Return the [x, y] coordinate for the center point of the cell that contains the specified text.  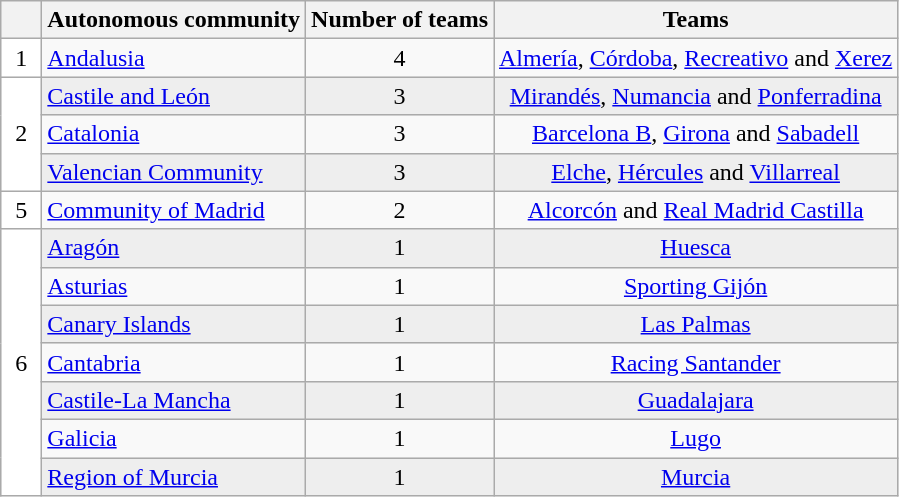
Aragón [174, 248]
Andalusia [174, 58]
Castile and León [174, 96]
4 [400, 58]
Number of teams [400, 20]
5 [22, 210]
Mirandés, Numancia and Ponferradina [696, 96]
Community of Madrid [174, 210]
Guadalajara [696, 400]
Elche, Hércules and Villarreal [696, 172]
Racing Santander [696, 362]
Almería, Córdoba, Recreativo and Xerez [696, 58]
Catalonia [174, 134]
Castile-La Mancha [174, 400]
Galicia [174, 438]
6 [22, 362]
Barcelona B, Girona and Sabadell [696, 134]
Sporting Gijón [696, 286]
Las Palmas [696, 324]
Alcorcón and Real Madrid Castilla [696, 210]
Asturias [174, 286]
Autonomous community [174, 20]
Canary Islands [174, 324]
Lugo [696, 438]
Valencian Community [174, 172]
Teams [696, 20]
Region of Murcia [174, 477]
Huesca [696, 248]
Murcia [696, 477]
Cantabria [174, 362]
